Return [X, Y] of the center of cell containing provided text 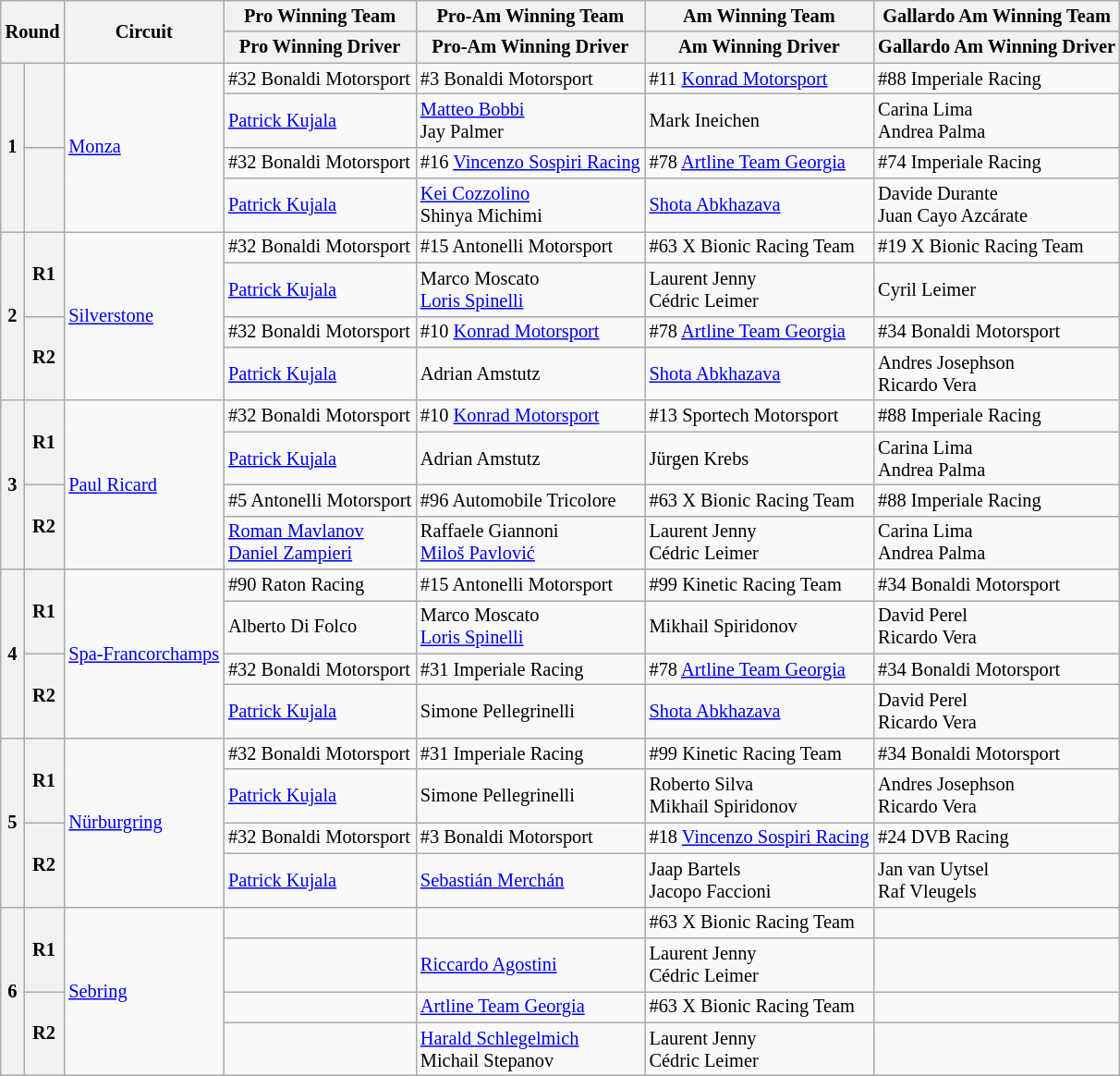
Silverstone [144, 316]
Paul Ricard [144, 484]
1 [13, 148]
Am Winning Driver [760, 47]
Sebastián Merchán [530, 880]
#11 Konrad Motorsport [760, 79]
Circuit [144, 31]
Round [33, 31]
Roberto Silva Mikhail Spiridonov [760, 796]
4 [13, 654]
#74 Imperiale Racing [996, 163]
Artline Team Georgia [530, 1007]
Nürburgring [144, 823]
Raffaele Giannoni Miloš Pavlović [530, 543]
Pro Winning Team [320, 16]
#96 Automobile Tricolore [530, 500]
3 [13, 484]
#5 Antonelli Motorsport [320, 500]
Jürgen Krebs [760, 459]
Matteo Bobbi Jay Palmer [530, 120]
Am Winning Team [760, 16]
Kei Cozzolino Shinya Michimi [530, 205]
Mark Ineichen [760, 120]
#19 X Bionic Racing Team [996, 247]
Spa-Francorchamps [144, 654]
#90 Raton Racing [320, 585]
Pro-Am Winning Driver [530, 47]
Roman Mavlanov Daniel Zampieri [320, 543]
5 [13, 823]
#24 DVB Racing [996, 838]
Sebring [144, 991]
Alberto Di Folco [320, 627]
Pro-Am Winning Team [530, 16]
2 [13, 316]
Riccardo Agostini [530, 964]
Davide Durante Juan Cayo Azcárate [996, 205]
Pro Winning Driver [320, 47]
#13 Sportech Motorsport [760, 416]
Monza [144, 148]
Cyril Leimer [996, 289]
Gallardo Am Winning Team [996, 16]
#16 Vincenzo Sospiri Racing [530, 163]
Mikhail Spiridonov [760, 627]
Jan van Uytsel Raf Vleugels [996, 880]
Gallardo Am Winning Driver [996, 47]
6 [13, 991]
Harald Schlegelmich Michail Stepanov [530, 1049]
#18 Vincenzo Sospiri Racing [760, 838]
Jaap Bartels Jacopo Faccioni [760, 880]
